Detect which cell encompasses the target text, then output its (X, Y) center coordinate. 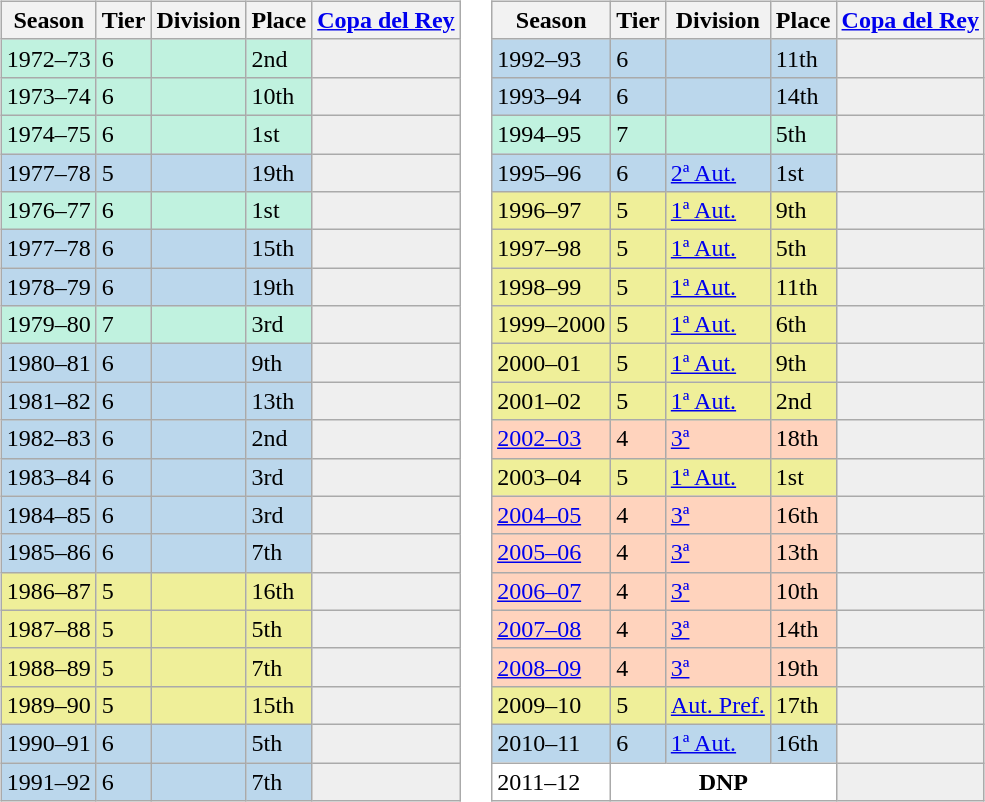
DNP (724, 781)
1980–81 (48, 363)
1981–82 (48, 401)
1983–84 (48, 477)
1996–97 (552, 211)
2006–07 (552, 591)
2003–04 (552, 477)
1993–94 (552, 96)
2000–01 (552, 363)
1987–88 (48, 629)
2009–10 (552, 705)
1973–74 (48, 96)
2001–02 (552, 401)
1994–95 (552, 134)
2004–05 (552, 515)
2007–08 (552, 629)
1972–73 (48, 58)
1974–75 (48, 134)
1995–96 (552, 173)
1984–85 (48, 515)
6th (803, 325)
17th (803, 705)
1986–87 (48, 591)
2ª Aut. (718, 173)
1992–93 (552, 58)
1978–79 (48, 287)
Aut. Pref. (718, 705)
1990–91 (48, 743)
1982–83 (48, 439)
1999–2000 (552, 325)
2011–12 (552, 781)
1998–99 (552, 287)
1991–92 (48, 781)
1976–77 (48, 211)
2008–09 (552, 667)
18th (803, 439)
2010–11 (552, 743)
1979–80 (48, 325)
1989–90 (48, 705)
1985–86 (48, 553)
2002–03 (552, 439)
2005–06 (552, 553)
1997–98 (552, 249)
1988–89 (48, 667)
